Detect which cell encompasses the target text, then output its [x, y] center coordinate. 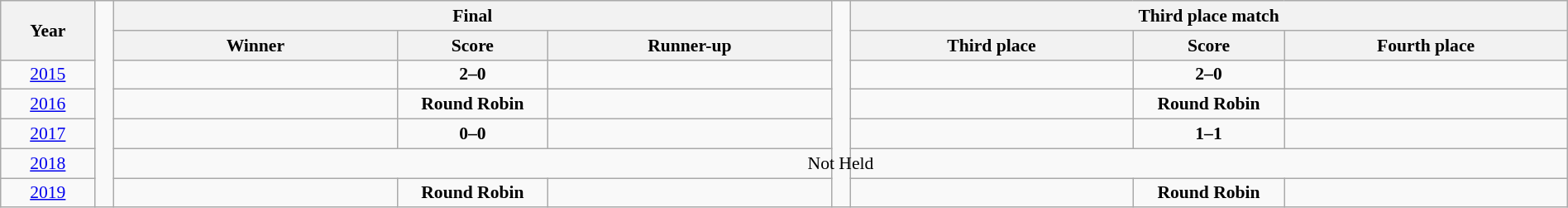
Not Held [841, 163]
2017 [48, 134]
Runner-up [690, 46]
Winner [256, 46]
1–1 [1209, 134]
Fourth place [1426, 46]
2016 [48, 104]
Third place match [1209, 16]
Year [48, 30]
Third place [992, 46]
2015 [48, 75]
2018 [48, 163]
Final [473, 16]
0–0 [473, 134]
2019 [48, 193]
